Return (X, Y) of the center of cell containing provided text 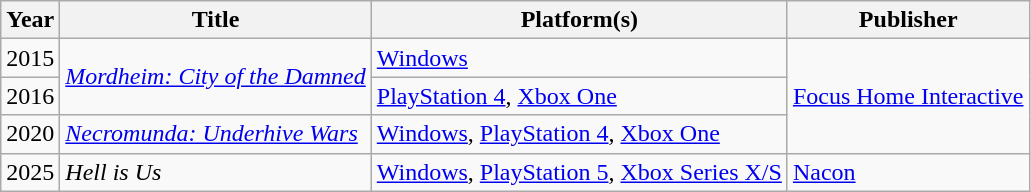
2020 (30, 134)
Mordheim: City of the Damned (216, 77)
Platform(s) (579, 20)
Year (30, 20)
Hell is Us (216, 172)
Nacon (908, 172)
Publisher (908, 20)
Windows (579, 58)
Windows, PlayStation 4, Xbox One (579, 134)
Title (216, 20)
2025 (30, 172)
Necromunda: Underhive Wars (216, 134)
2016 (30, 96)
Focus Home Interactive (908, 96)
PlayStation 4, Xbox One (579, 96)
Windows, PlayStation 5, Xbox Series X/S (579, 172)
2015 (30, 58)
